Provide the [X, Y] coordinate of the cell's center where the given text is located.  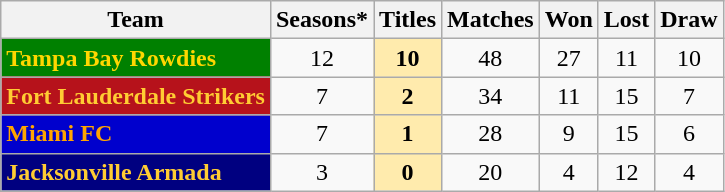
3 [322, 172]
Fort Lauderdale Strikers [136, 96]
9 [568, 134]
Lost [626, 20]
2 [408, 96]
Matches [491, 20]
20 [491, 172]
Jacksonville Armada [136, 172]
Team [136, 20]
28 [491, 134]
Won [568, 20]
1 [408, 134]
Miami FC [136, 134]
Tampa Bay Rowdies [136, 58]
Titles [408, 20]
27 [568, 58]
Seasons* [322, 20]
6 [689, 134]
Draw [689, 20]
48 [491, 58]
34 [491, 96]
0 [408, 172]
